Identify which cell holds the provided text, then report its (x, y) central coordinate. 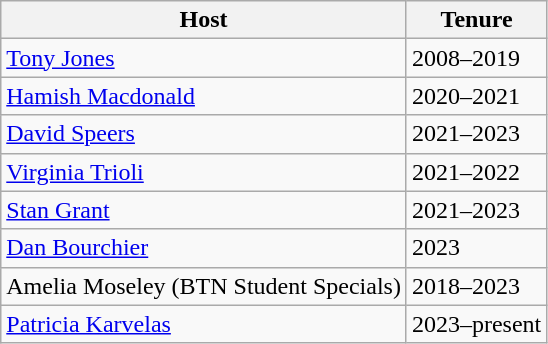
Tenure (476, 20)
Hamish Macdonald (204, 96)
Patricia Karvelas (204, 324)
2020–2021 (476, 96)
2008–2019 (476, 58)
2023–present (476, 324)
2021–2022 (476, 172)
Virginia Trioli (204, 172)
2018–2023 (476, 286)
Dan Bourchier (204, 248)
Amelia Moseley (BTN Student Specials) (204, 286)
Host (204, 20)
2023 (476, 248)
Stan Grant (204, 210)
David Speers (204, 134)
Tony Jones (204, 58)
